Determine the (x, y) coordinate at the center of the cell enclosing the given text.  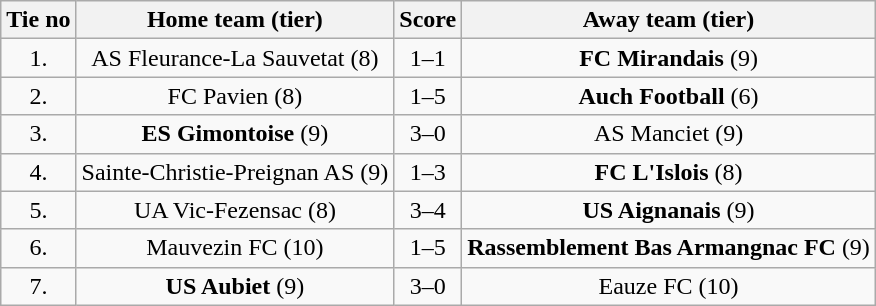
FC Mirandais (9) (669, 58)
US Aubiet (9) (235, 286)
US Aignanais (9) (669, 210)
Sainte-Christie-Preignan AS (9) (235, 172)
Score (428, 20)
3–4 (428, 210)
AS Fleurance-La Sauvetat (8) (235, 58)
1–3 (428, 172)
2. (38, 96)
Eauze FC (10) (669, 286)
Tie no (38, 20)
3. (38, 134)
4. (38, 172)
Mauvezin FC (10) (235, 248)
5. (38, 210)
ES Gimontoise (9) (235, 134)
1. (38, 58)
7. (38, 286)
Auch Football (6) (669, 96)
1–1 (428, 58)
Home team (tier) (235, 20)
FC Pavien (8) (235, 96)
Away team (tier) (669, 20)
AS Manciet (9) (669, 134)
6. (38, 248)
UA Vic-Fezensac (8) (235, 210)
Rassemblement Bas Armangnac FC (9) (669, 248)
FC L'Islois (8) (669, 172)
